Capture the cell that displays the provided text and extract its [x, y] central coordinate. 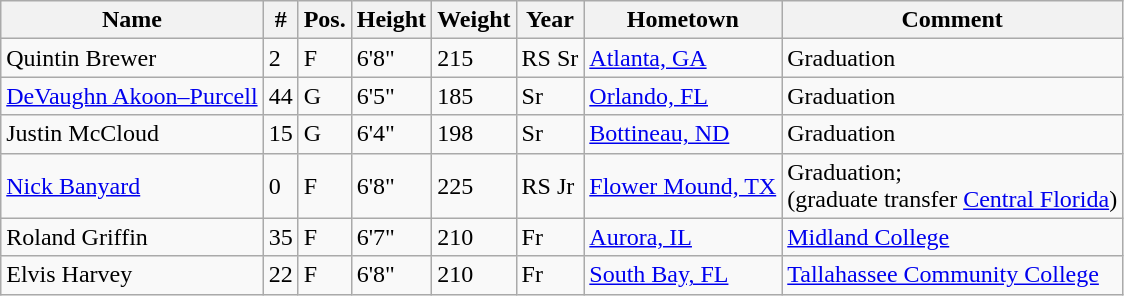
Quintin Brewer [132, 58]
15 [280, 134]
Comment [952, 20]
Atlanta, GA [683, 58]
Tallahassee Community College [952, 275]
22 [280, 275]
Hometown [683, 20]
Graduation;(graduate transfer Central Florida) [952, 186]
225 [474, 186]
# [280, 20]
RS Sr [550, 58]
Elvis Harvey [132, 275]
Year [550, 20]
2 [280, 58]
0 [280, 186]
Midland College [952, 237]
Bottineau, ND [683, 134]
Weight [474, 20]
Justin McCloud [132, 134]
185 [474, 96]
South Bay, FL [683, 275]
RS Jr [550, 186]
198 [474, 134]
Aurora, IL [683, 237]
Roland Griffin [132, 237]
DeVaughn Akoon–Purcell [132, 96]
Flower Mound, TX [683, 186]
Nick Banyard [132, 186]
6'5" [391, 96]
Orlando, FL [683, 96]
215 [474, 58]
44 [280, 96]
6'4" [391, 134]
6'7" [391, 237]
35 [280, 237]
Pos. [324, 20]
Name [132, 20]
Height [391, 20]
